Capture the cell that displays the provided text and extract its (x, y) central coordinate. 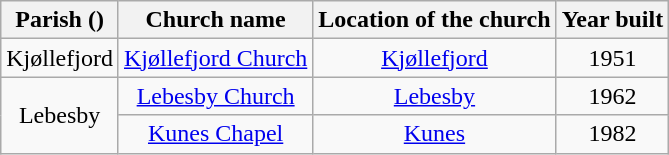
Kunes Chapel (215, 134)
Kunes (434, 134)
Church name (215, 20)
Kjøllefjord Church (215, 58)
Parish () (60, 20)
1951 (612, 58)
1982 (612, 134)
1962 (612, 96)
Lebesby Church (215, 96)
Year built (612, 20)
Location of the church (434, 20)
